Locate the cell with the specified text and output its (x, y) center coordinate. 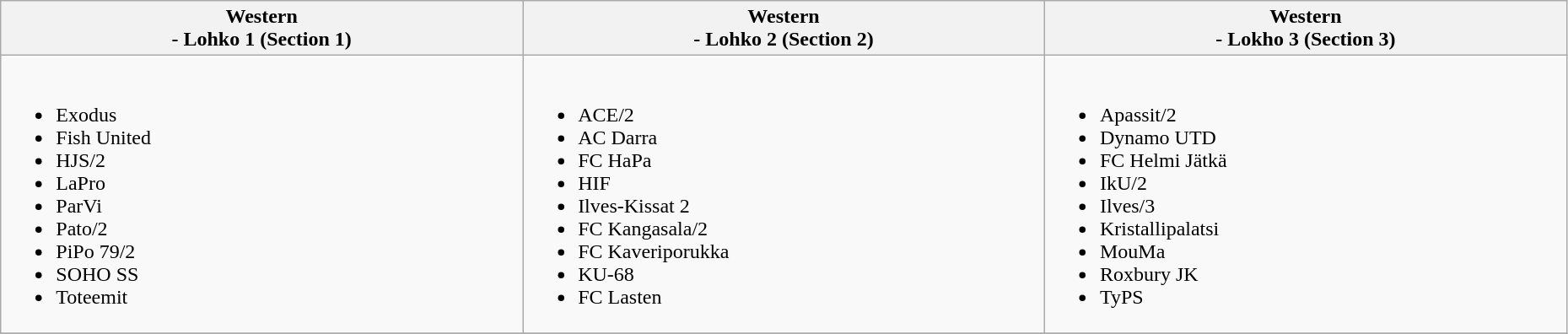
Western - Lohko 1 (Section 1) (261, 29)
Western - Lohko 2 (Section 2) (784, 29)
ExodusFish UnitedHJS/2LaProParViPato/2PiPo 79/2SOHO SSToteemit (261, 194)
ACE/2AC DarraFC HaPaHIFIlves-Kissat 2FC Kangasala/2FC KaveriporukkaKU-68FC Lasten (784, 194)
Western - Lokho 3 (Section 3) (1306, 29)
Apassit/2Dynamo UTDFC Helmi JätkäIkU/2Ilves/3KristallipalatsiMouMaRoxbury JKTyPS (1306, 194)
